Output the (x, y) coordinate of the center of the cell containing the given text.  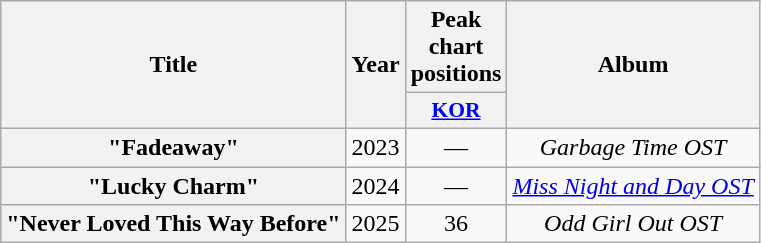
Peak chart positions (456, 47)
Album (633, 65)
KOR (456, 111)
Miss Night and Day OST (633, 185)
36 (456, 224)
"Never Loved This Way Before" (174, 224)
"Lucky Charm" (174, 185)
Year (376, 65)
2024 (376, 185)
"Fadeaway" (174, 147)
2023 (376, 147)
Odd Girl Out OST (633, 224)
Title (174, 65)
Garbage Time OST (633, 147)
2025 (376, 224)
